Capture the cell that displays the provided text and extract its [X, Y] central coordinate. 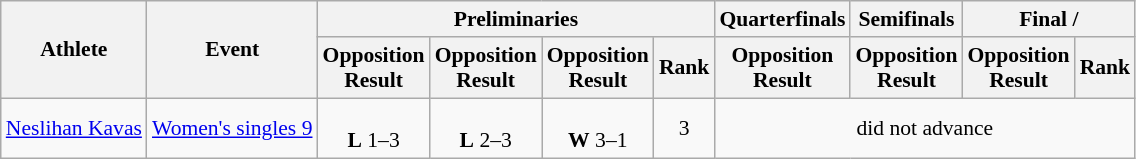
Women's singles 9 [232, 128]
L 2–3 [486, 128]
Quarterfinals [782, 19]
Event [232, 50]
Preliminaries [516, 19]
W 3–1 [598, 128]
Neslihan Kavas [74, 128]
Athlete [74, 50]
Semifinals [906, 19]
L 1–3 [374, 128]
did not advance [924, 128]
3 [684, 128]
Final / [1050, 19]
